Scan for the cell matching the given text and deliver its [X, Y] coordinate at center. 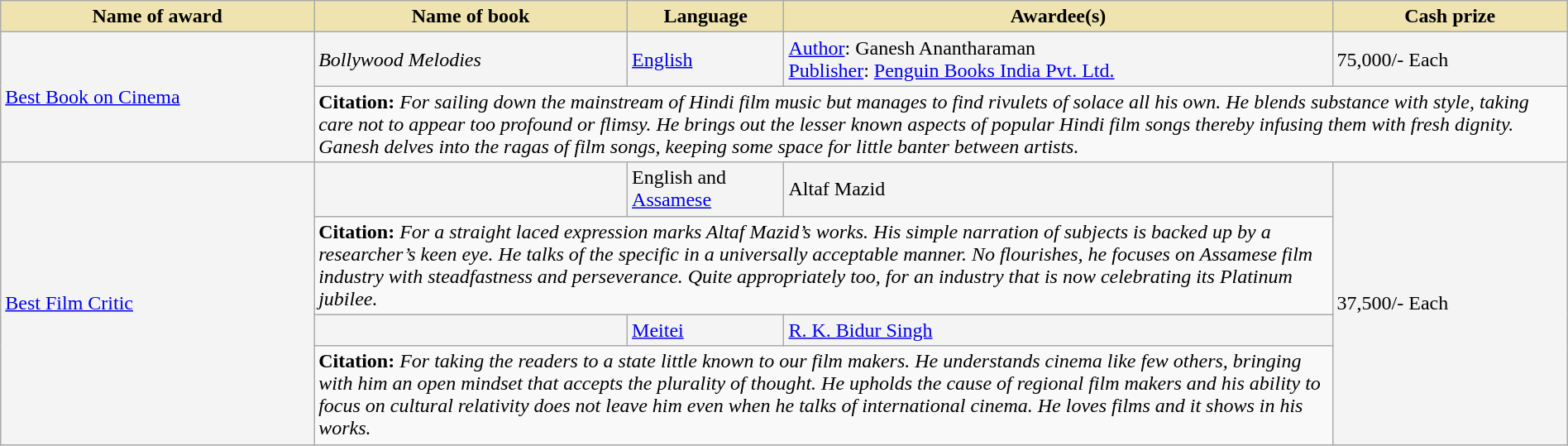
Awardee(s) [1059, 17]
Name of book [471, 17]
English and Assamese [706, 189]
Best Film Critic [157, 303]
Altaf Mazid [1059, 189]
Meitei [706, 330]
75,000/- Each [1450, 60]
Author: Ganesh AnantharamanPublisher: Penguin Books India Pvt. Ltd. [1059, 60]
37,500/- Each [1450, 303]
Bollywood Melodies [471, 60]
Best Book on Cinema [157, 98]
R. K. Bidur Singh [1059, 330]
English [706, 60]
Name of award [157, 17]
Language [706, 17]
Cash prize [1450, 17]
